Locate the cell with the specified text and output its [X, Y] center coordinate. 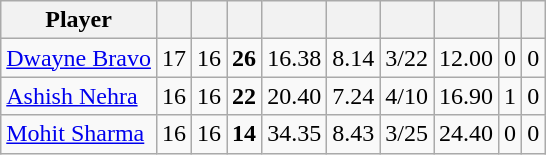
24.40 [466, 134]
34.35 [294, 134]
7.24 [354, 96]
16.90 [466, 96]
3/22 [407, 58]
Mohit Sharma [79, 134]
8.14 [354, 58]
Ashish Nehra [79, 96]
1 [510, 96]
4/10 [407, 96]
17 [174, 58]
3/25 [407, 134]
12.00 [466, 58]
26 [244, 58]
8.43 [354, 134]
20.40 [294, 96]
16.38 [294, 58]
Dwayne Bravo [79, 58]
Player [79, 20]
22 [244, 96]
14 [244, 134]
